Provide the (x, y) coordinate of the cell's center where the given text is located.  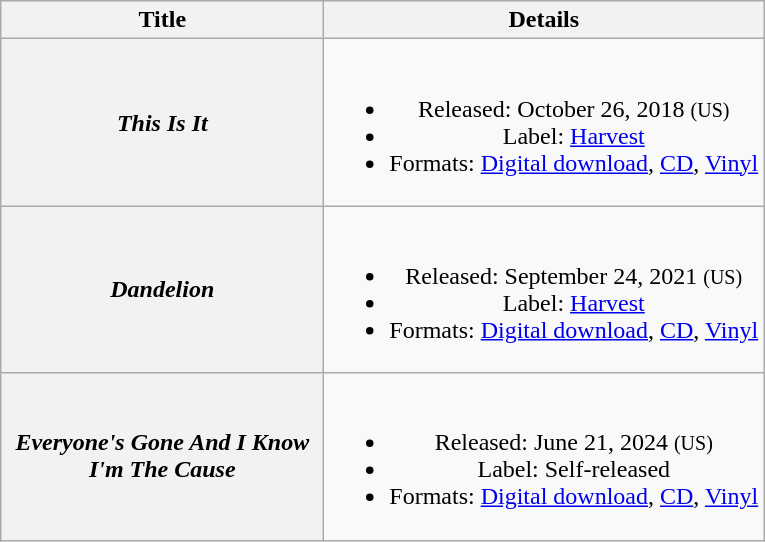
Everyone's Gone And I Know I'm The Cause (162, 456)
Released: September 24, 2021 (US)Label: HarvestFormats: Digital download, CD, Vinyl (544, 290)
Released: October 26, 2018 (US)Label: HarvestFormats: Digital download, CD, Vinyl (544, 122)
This Is It (162, 122)
Dandelion (162, 290)
Released: June 21, 2024 (US)Label: Self-releasedFormats: Digital download, CD, Vinyl (544, 456)
Details (544, 20)
Title (162, 20)
